Return the [X, Y] coordinate for the center point of the cell that contains the specified text.  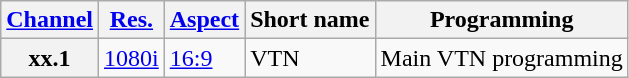
xx.1 [50, 58]
Programming [502, 20]
1080i [132, 58]
Short name [310, 20]
VTN [310, 58]
16:9 [204, 58]
Main VTN programming [502, 58]
Res. [132, 20]
Aspect [204, 20]
Channel [50, 20]
